Search for the cell housing the specified text and yield its [X, Y] center coordinate. 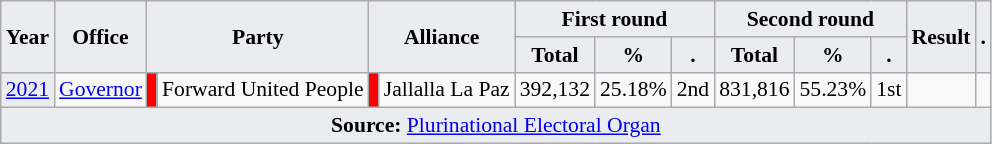
1st [888, 90]
First round [615, 19]
831,816 [754, 90]
Source: Plurinational Electoral Organ [496, 126]
2021 [28, 90]
Alliance [442, 36]
2nd [694, 90]
Office [100, 36]
Party [258, 36]
Forward United People [263, 90]
55.23% [834, 90]
Jallalla La Paz [447, 90]
Governor [100, 90]
25.18% [634, 90]
Result [942, 36]
Second round [810, 19]
Year [28, 36]
392,132 [555, 90]
